Locate the cell with the specified text and output its [X, Y] center coordinate. 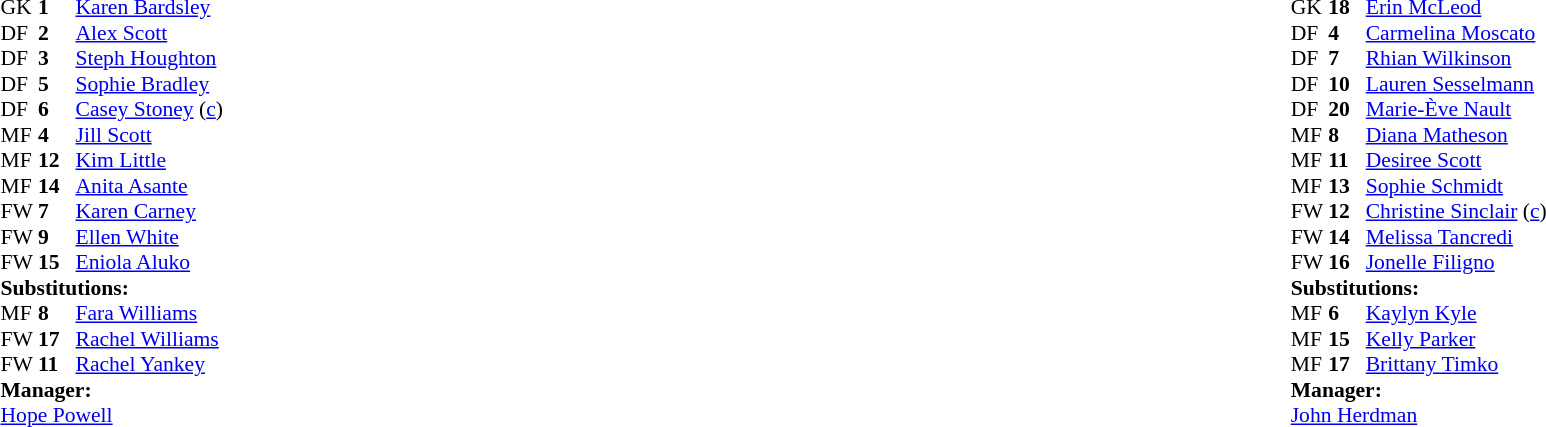
16 [1347, 263]
Karen Carney [150, 211]
Alex Scott [150, 33]
Substitutions: [111, 288]
Eniola Aluko [150, 263]
2 [57, 33]
Rachel Yankey [150, 365]
20 [1347, 109]
9 [57, 237]
Sophie Bradley [150, 84]
10 [1347, 84]
5 [57, 84]
Anita Asante [150, 186]
Steph Houghton [150, 59]
Fara Williams [150, 313]
Manager: [111, 390]
Jill Scott [150, 135]
Kim Little [150, 161]
Ellen White [150, 237]
Casey Stoney (c) [150, 109]
3 [57, 59]
13 [1347, 186]
Rachel Williams [150, 339]
